Capture the cell that displays the provided text and extract its [X, Y] central coordinate. 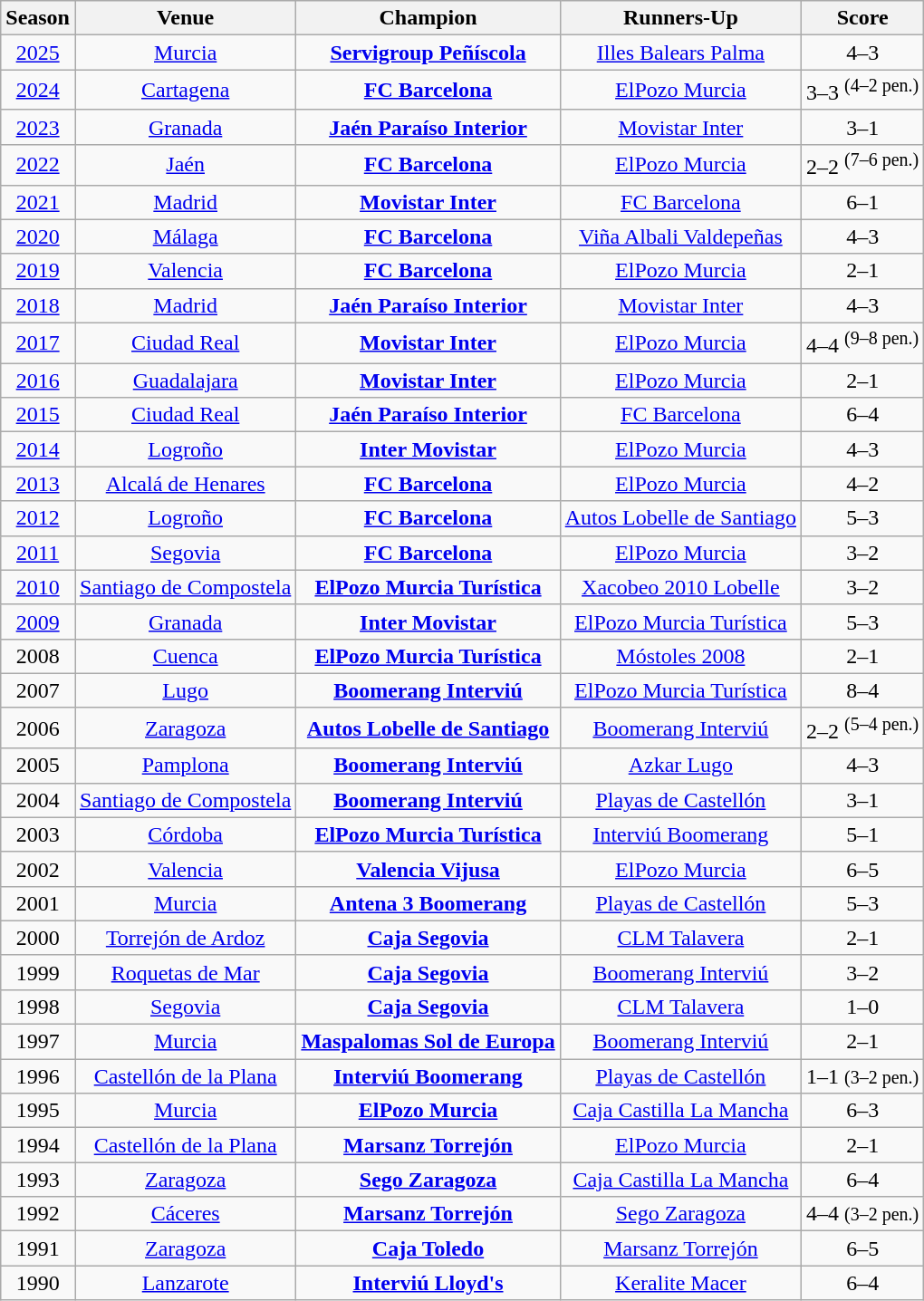
Cartagena [185, 91]
Servigroup Peñíscola [428, 53]
Season [38, 18]
2007 [38, 690]
Lugo [185, 690]
1996 [38, 1076]
6–1 [862, 202]
Viña Albali Valdepeñas [680, 236]
Illes Balears Palma [680, 53]
Antena 3 Boomerang [428, 903]
Azkar Lugo [680, 766]
Móstoles 2008 [680, 656]
2–2 (5–4 pen.) [862, 728]
Torrejón de Ardoz [185, 938]
1–1 (3–2 pen.) [862, 1076]
2017 [38, 342]
Cuenca [185, 656]
2024 [38, 91]
Lanzarote [185, 1283]
2003 [38, 834]
2008 [38, 656]
2023 [38, 127]
2–2 (7–6 pen.) [862, 165]
Xacobeo 2010 Lobelle [680, 587]
Málaga [185, 236]
2010 [38, 587]
Caja Toledo [428, 1248]
1990 [38, 1283]
4–2 [862, 484]
2002 [38, 869]
1999 [38, 972]
1997 [38, 1042]
2022 [38, 165]
2013 [38, 484]
1992 [38, 1214]
Alcalá de Henares [185, 484]
Córdoba [185, 834]
4–4 (9–8 pen.) [862, 342]
2021 [38, 202]
2012 [38, 518]
Runners-Up [680, 18]
2018 [38, 305]
2019 [38, 271]
2011 [38, 553]
Pamplona [185, 766]
2004 [38, 800]
3–3 (4–2 pen.) [862, 91]
2009 [38, 622]
2025 [38, 53]
Venue [185, 18]
2015 [38, 415]
2014 [38, 449]
2020 [38, 236]
1993 [38, 1180]
Keralite Macer [680, 1283]
Champion [428, 18]
1–0 [862, 1007]
1994 [38, 1145]
Roquetas de Mar [185, 972]
Score [862, 18]
4–4 (3–2 pen.) [862, 1214]
1991 [38, 1248]
Valencia Vijusa [428, 869]
Maspalomas Sol de Europa [428, 1042]
2016 [38, 381]
2006 [38, 728]
Jaén [185, 165]
Cáceres [185, 1214]
1995 [38, 1111]
Guadalajara [185, 381]
1998 [38, 1007]
Interviú Lloyd's [428, 1283]
2000 [38, 938]
6–3 [862, 1111]
8–4 [862, 690]
2001 [38, 903]
2005 [38, 766]
5–1 [862, 834]
